Extract the [X, Y] coordinate from the center of the cell holding the provided text.  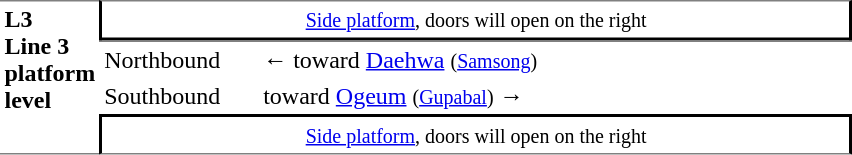
Southbound [180, 96]
L3Line 3 platform level [50, 77]
Northbound [180, 59]
